For the text-containing cell, return its midpoint in [x, y] coordinate format. 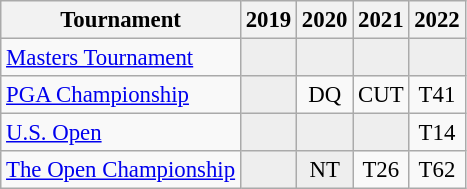
CUT [381, 95]
NT [325, 170]
T14 [437, 133]
The Open Championship [121, 170]
2022 [437, 20]
PGA Championship [121, 95]
T26 [381, 170]
Tournament [121, 20]
2019 [268, 20]
T41 [437, 95]
U.S. Open [121, 133]
2020 [325, 20]
2021 [381, 20]
T62 [437, 170]
Masters Tournament [121, 58]
DQ [325, 95]
